Scan for the cell matching the given text and deliver its (X, Y) coordinate at center. 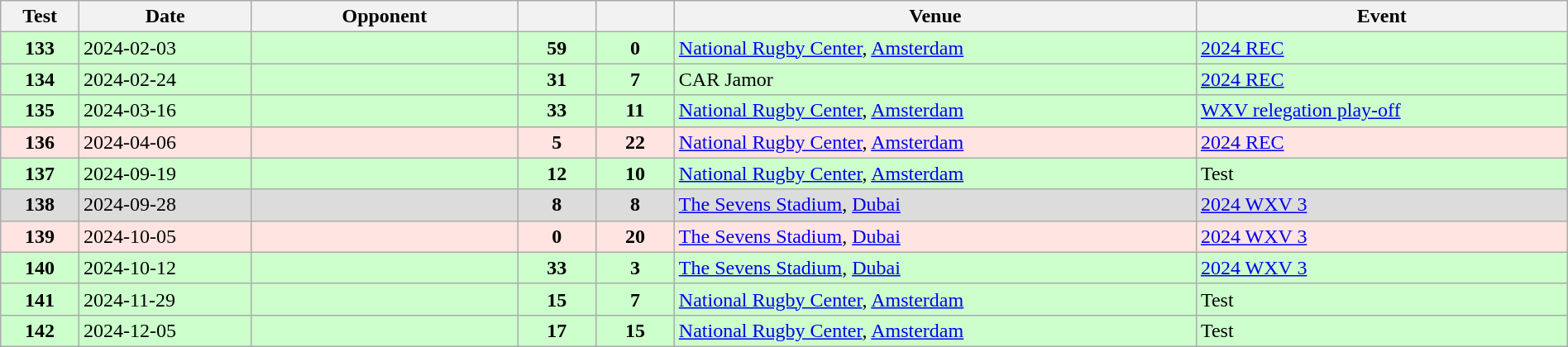
Opponent (385, 17)
139 (40, 236)
138 (40, 205)
133 (40, 48)
59 (557, 48)
136 (40, 142)
10 (635, 173)
137 (40, 173)
2024-09-19 (165, 173)
Venue (935, 17)
2024-02-03 (165, 48)
2024-02-24 (165, 79)
2024-10-05 (165, 236)
2024-03-16 (165, 111)
WXV relegation play-off (1381, 111)
20 (635, 236)
2024-10-12 (165, 268)
CAR Jamor (935, 79)
22 (635, 142)
5 (557, 142)
3 (635, 268)
12 (557, 173)
135 (40, 111)
31 (557, 79)
140 (40, 268)
2024-09-28 (165, 205)
17 (557, 330)
2024-04-06 (165, 142)
2024-12-05 (165, 330)
142 (40, 330)
141 (40, 299)
Date (165, 17)
11 (635, 111)
2024-11-29 (165, 299)
Event (1381, 17)
134 (40, 79)
